Output the [X, Y] coordinate of the center of the cell containing the given text.  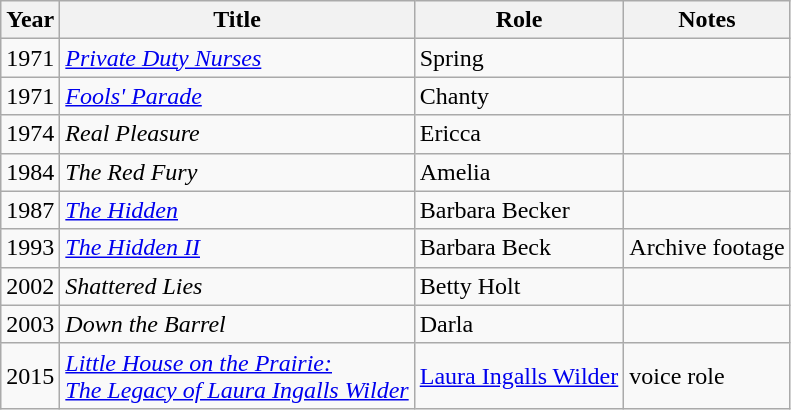
Laura Ingalls Wilder [519, 376]
2003 [30, 324]
Betty Holt [519, 286]
Down the Barrel [237, 324]
Darla [519, 324]
Fools' Parade [237, 96]
Barbara Becker [519, 210]
The Red Fury [237, 172]
voice role [707, 376]
Archive footage [707, 248]
Title [237, 20]
1984 [30, 172]
1993 [30, 248]
1974 [30, 134]
1987 [30, 210]
Spring [519, 58]
Notes [707, 20]
Shattered Lies [237, 286]
Private Duty Nurses [237, 58]
2002 [30, 286]
Little House on the Prairie:The Legacy of Laura Ingalls Wilder [237, 376]
Year [30, 20]
The Hidden [237, 210]
Amelia [519, 172]
Barbara Beck [519, 248]
Ericca [519, 134]
Real Pleasure [237, 134]
2015 [30, 376]
Role [519, 20]
Chanty [519, 96]
The Hidden II [237, 248]
